Return (x, y) of the center of cell containing provided text 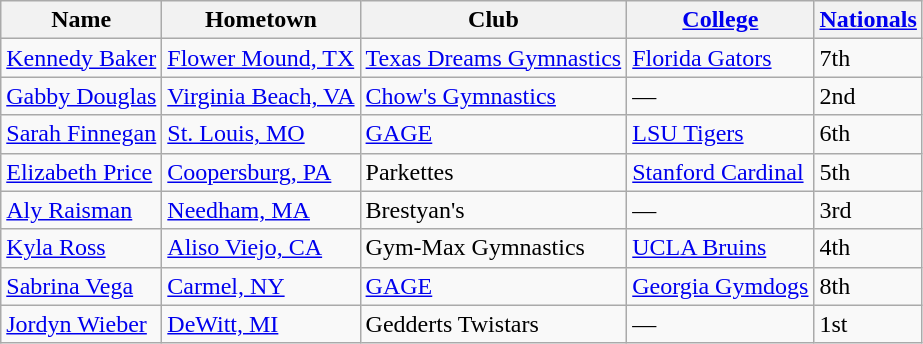
LSU Tigers (720, 134)
Jordyn Wieber (82, 324)
Kennedy Baker (82, 58)
Gym-Max Gymnastics (494, 248)
8th (868, 286)
Parkettes (494, 172)
Gedderts Twistars (494, 324)
Aly Raisman (82, 210)
Florida Gators (720, 58)
6th (868, 134)
7th (868, 58)
Kyla Ross (82, 248)
Virginia Beach, VA (261, 96)
Carmel, NY (261, 286)
Georgia Gymdogs (720, 286)
Elizabeth Price (82, 172)
4th (868, 248)
Hometown (261, 20)
DeWitt, MI (261, 324)
St. Louis, MO (261, 134)
Coopersburg, PA (261, 172)
Brestyan's (494, 210)
College (720, 20)
Stanford Cardinal (720, 172)
Aliso Viejo, CA (261, 248)
2nd (868, 96)
Flower Mound, TX (261, 58)
Sabrina Vega (82, 286)
1st (868, 324)
3rd (868, 210)
Nationals (868, 20)
Sarah Finnegan (82, 134)
UCLA Bruins (720, 248)
Texas Dreams Gymnastics (494, 58)
5th (868, 172)
Club (494, 20)
Gabby Douglas (82, 96)
Name (82, 20)
Needham, MA (261, 210)
Chow's Gymnastics (494, 96)
